Detect which cell encompasses the target text, then output its (x, y) center coordinate. 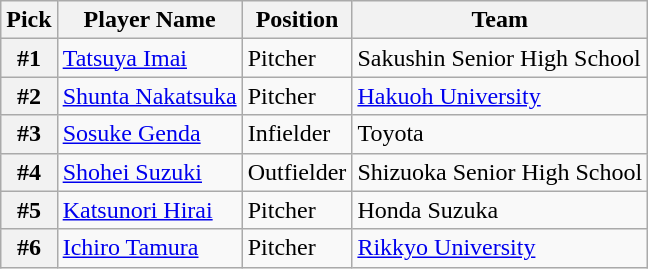
Katsunori Hirai (150, 210)
Rikkyo University (500, 248)
Tatsuya Imai (150, 58)
Outfielder (297, 172)
#5 (29, 210)
#2 (29, 96)
Honda Suzuka (500, 210)
Ichiro Tamura (150, 248)
Position (297, 20)
#1 (29, 58)
Infielder (297, 134)
Hakuoh University (500, 96)
Sosuke Genda (150, 134)
Shunta Nakatsuka (150, 96)
Sakushin Senior High School (500, 58)
Pick (29, 20)
#3 (29, 134)
Shizuoka Senior High School (500, 172)
Toyota (500, 134)
Shohei Suzuki (150, 172)
Player Name (150, 20)
Team (500, 20)
#4 (29, 172)
#6 (29, 248)
